Identify which cell holds the provided text, then report its [x, y] central coordinate. 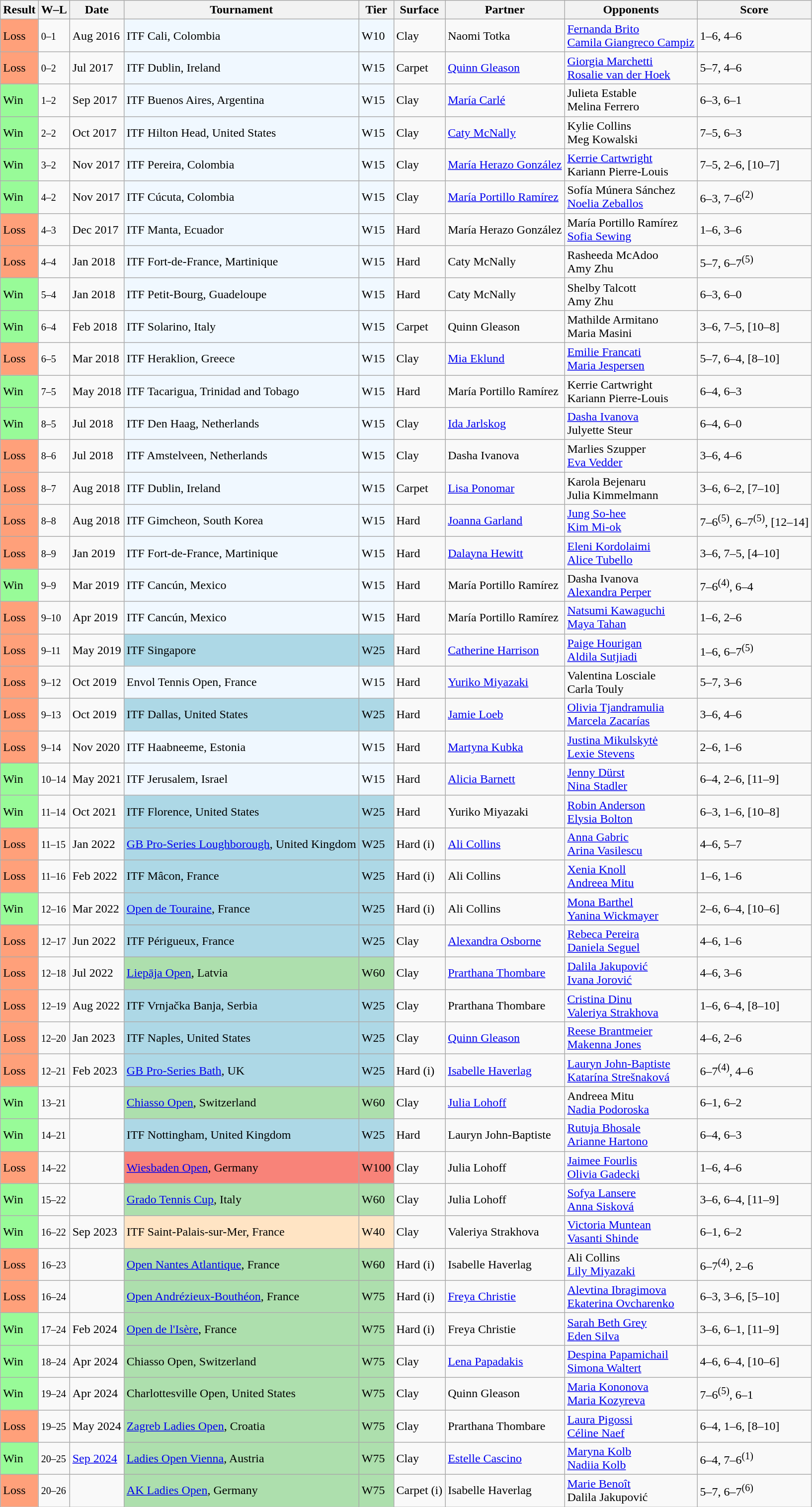
May 2019 [96, 650]
17–24 [54, 1329]
Reese Brantmeier Makenna Jones [631, 1038]
Jul 2017 [96, 68]
7–5 [54, 391]
Ladies Open Vienna, Austria [242, 1458]
Dasha Ivanova Alexandra Perper [631, 586]
0–1 [54, 36]
Robin Anderson Elysia Bolton [631, 811]
Anna Gabric Arina Vasilescu [631, 844]
3–2 [54, 165]
Nov 2020 [96, 747]
16–22 [54, 1232]
Valentina Losciale Carla Touly [631, 682]
Dalila Jakupović Ivana Jorović [631, 973]
Laura Pigossi Céline Naef [631, 1425]
Dalayna Hewitt [505, 553]
Jung So-hee Kim Mi-ok [631, 521]
Victoria Muntean Vasanti Shinde [631, 1232]
Lauryn John-Baptiste Katarína Strešnaková [631, 1071]
ITF Hilton Head, United States [242, 132]
ITF Tacarigua, Trinidad and Tobago [242, 391]
12–20 [54, 1038]
6–4, 7–6(1) [754, 1458]
1–6, 2–6 [754, 617]
ITF Solarino, Italy [242, 326]
1–6, 3–6 [754, 230]
May 2024 [96, 1425]
W10 [376, 36]
ITF Amstelveen, Netherlands [242, 456]
9–12 [54, 682]
Ida Jarlskog [505, 423]
5–7, 6–7(5) [754, 261]
Sofya Lansere Anna Sisková [631, 1200]
7–5, 6–3 [754, 132]
Jun 2022 [96, 941]
3–6, 6–1, [11–9] [754, 1329]
6–3, 6–1 [754, 100]
ITF Saint-Palais-sur-Mer, France [242, 1232]
9–14 [54, 747]
Maria Kononova Maria Kozyreva [631, 1394]
8–7 [54, 488]
8–9 [54, 553]
5–7, 4–6 [754, 68]
6–7(4), 2–6 [754, 1264]
5–7, 3–6 [754, 682]
Sarah Beth Grey Eden Silva [631, 1329]
Naomi Totka [505, 36]
ITF Haabneeme, Estonia [242, 747]
13–21 [54, 1102]
Envol Tennis Open, France [242, 682]
Mar 2022 [96, 909]
María Carlé [505, 100]
Surface [419, 10]
15–22 [54, 1200]
Jul 2022 [96, 973]
Grado Tennis Cup, Italy [242, 1200]
ITF Buenos Aires, Argentina [242, 100]
ITF Cúcuta, Colombia [242, 197]
19–24 [54, 1394]
4–6, 2–6 [754, 1038]
ITF Heraklion, Greece [242, 359]
4–2 [54, 197]
ITF Nottingham, United Kingdom [242, 1135]
Jan 2019 [96, 553]
Rasheeda McAdoo Amy Zhu [631, 261]
10–14 [54, 779]
12–16 [54, 909]
8–8 [54, 521]
12–18 [54, 973]
9–11 [54, 650]
Maryna Kolb Nadiia Kolb [631, 1458]
Aug 2022 [96, 1006]
ITF Vrnjačka Banja, Serbia [242, 1006]
11–14 [54, 811]
Open Andrézieux-Bouthéon, France [242, 1296]
4–6, 1–6 [754, 941]
Andreea Mitu Nadia Podoroska [631, 1102]
4–6, 5–7 [754, 844]
9–13 [54, 715]
Feb 2018 [96, 326]
Jenny Dürst Nina Stadler [631, 779]
9–9 [54, 586]
12–17 [54, 941]
4–3 [54, 230]
6–3, 1–6, [10–8] [754, 811]
Charlottesville Open, United States [242, 1394]
Alevtina Ibragimova Ekaterina Ovcharenko [631, 1296]
Date [96, 10]
Mar 2019 [96, 586]
16–24 [54, 1296]
6–5 [54, 359]
ITF Mâcon, France [242, 876]
Feb 2024 [96, 1329]
Liepāja Open, Latvia [242, 973]
6–7(4), 4–6 [754, 1071]
ITF Singapore [242, 650]
18–24 [54, 1361]
Fernanda Brito Camila Giangreco Campiz [631, 36]
7–6(5), 6–1 [754, 1394]
AK Ladies Open, Germany [242, 1491]
3–6, 6–2, [7–10] [754, 488]
Julieta Estable Melina Ferrero [631, 100]
8–5 [54, 423]
Marie Benoît Dalila Jakupović [631, 1491]
Xenia Knoll Andreea Mitu [631, 876]
3–6, 6–4, [11–9] [754, 1200]
6–3, 3–6, [5–10] [754, 1296]
6–4, 1–6, [8–10] [754, 1425]
Mona Barthel Yanina Wickmayer [631, 909]
ITF Pereira, Colombia [242, 165]
9–10 [54, 617]
Alicia Barnett [505, 779]
12–21 [54, 1071]
Carpet (i) [419, 1491]
4–6, 6–4, [10–6] [754, 1361]
Tier [376, 10]
GB Pro-Series Loughborough, United Kingdom [242, 844]
1–6, 1–6 [754, 876]
Feb 2022 [96, 876]
Tournament [242, 10]
3–6, 7–5, [10–8] [754, 326]
ITF Naples, United States [242, 1038]
Olivia Tjandramulia Marcela Zacarías [631, 715]
Partner [505, 10]
W100 [376, 1167]
Jan 2022 [96, 844]
2–6, 1–6 [754, 747]
0–2 [54, 68]
20–26 [54, 1491]
11–15 [54, 844]
Martyna Kubka [505, 747]
Catherine Harrison [505, 650]
Ali Collins Lily Miyazaki [631, 1264]
Apr 2019 [96, 617]
Sep 2023 [96, 1232]
1–6, 6–4, [8–10] [754, 1006]
Zagreb Ladies Open, Croatia [242, 1425]
Rutuja Bhosale Arianne Hartono [631, 1135]
20–25 [54, 1458]
May 2021 [96, 779]
ITF Den Haag, Netherlands [242, 423]
Despina Papamichail Simona Waltert [631, 1361]
Aug 2016 [96, 36]
Cristina Dinu Valeriya Strakhova [631, 1006]
8–6 [54, 456]
W40 [376, 1232]
Mar 2018 [96, 359]
4–4 [54, 261]
ITF Florence, United States [242, 811]
6–4, 2–6, [11–9] [754, 779]
5–7, 6–7(6) [754, 1491]
19–25 [54, 1425]
ITF Jerusalem, Israel [242, 779]
Jamie Loeb [505, 715]
Mathilde Armitano Maria Masini [631, 326]
Joanna Garland [505, 521]
Result [19, 10]
ITF Gimcheon, South Korea [242, 521]
Estelle Cascino [505, 1458]
ITF Petit-Bourg, Guadeloupe [242, 294]
ITF Dallas, United States [242, 715]
6–4 [54, 326]
2–2 [54, 132]
Dasha Ivanova Julyette Steur [631, 423]
May 2018 [96, 391]
Mia Eklund [505, 359]
Sofía Múnera Sánchez Noelia Zeballos [631, 197]
Valeriya Strakhova [505, 1232]
Feb 2023 [96, 1071]
ITF Cali, Colombia [242, 36]
Dec 2017 [96, 230]
Kylie Collins Meg Kowalski [631, 132]
Lisa Ponomar [505, 488]
Open de Touraine, France [242, 909]
Sep 2024 [96, 1458]
6–3, 7–6(2) [754, 197]
14–22 [54, 1167]
Opponents [631, 10]
Paige Hourigan Aldila Sutjiadi [631, 650]
Shelby Talcott Amy Zhu [631, 294]
ITF Périgueux, France [242, 941]
Natsumi Kawaguchi Maya Tahan [631, 617]
Oct 2021 [96, 811]
Eleni Kordolaimi Alice Tubello [631, 553]
Open Nantes Atlantique, France [242, 1264]
11–16 [54, 876]
Oct 2017 [96, 132]
7–6(5), 6–7(5), [12–14] [754, 521]
14–21 [54, 1135]
6–3, 6–0 [754, 294]
Justina Mikulskytė Lexie Stevens [631, 747]
W–L [54, 10]
7–6(4), 6–4 [754, 586]
5–4 [54, 294]
Score [754, 10]
Emilie Francati Maria Jespersen [631, 359]
Wiesbaden Open, Germany [242, 1167]
Jaimee Fourlis Olivia Gadecki [631, 1167]
Lena Papadakis [505, 1361]
6–4, 6–0 [754, 423]
7–5, 2–6, [10–7] [754, 165]
Sep 2017 [96, 100]
4–6, 3–6 [754, 973]
1–6, 6–7(5) [754, 650]
Dasha Ivanova [505, 456]
GB Pro-Series Bath, UK [242, 1071]
Karola Bejenaru Julia Kimmelmann [631, 488]
12–19 [54, 1006]
Giorgia Marchetti Rosalie van der Hoek [631, 68]
Marlies Szupper Eva Vedder [631, 456]
Jan 2023 [96, 1038]
3–6, 7–5, [4–10] [754, 553]
Rebeca Pereira Daniela Seguel [631, 941]
5–7, 6–4, [8–10] [754, 359]
María Portillo Ramírez Sofia Sewing [631, 230]
16–23 [54, 1264]
Open de l'Isère, France [242, 1329]
Lauryn John-Baptiste [505, 1135]
2–6, 6–4, [10–6] [754, 909]
ITF Manta, Ecuador [242, 230]
Alexandra Osborne [505, 941]
1–2 [54, 100]
